Detect which cell encompasses the target text, then output its [X, Y] center coordinate. 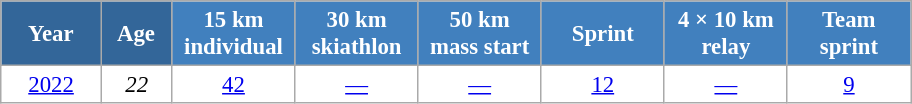
Year [52, 34]
Age [136, 34]
22 [136, 85]
9 [848, 85]
Team sprint [848, 34]
2022 [52, 85]
42 [234, 85]
15 km individual [234, 34]
30 km skiathlon [356, 34]
12 [602, 85]
Sprint [602, 34]
4 × 10 km relay [726, 34]
50 km mass start [480, 34]
